From the cell containing the given text, extract its center point as [x, y] coordinate. 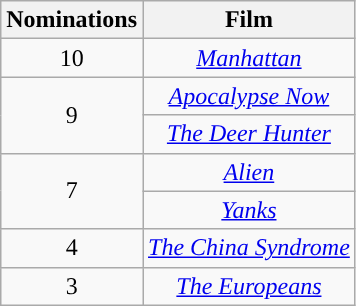
Film [248, 20]
3 [72, 286]
Yanks [248, 210]
7 [72, 191]
10 [72, 58]
Apocalypse Now [248, 96]
The Deer Hunter [248, 134]
Nominations [72, 20]
Manhattan [248, 58]
9 [72, 115]
Alien [248, 172]
The China Syndrome [248, 248]
The Europeans [248, 286]
4 [72, 248]
